Return [X, Y] of the center of cell containing provided text 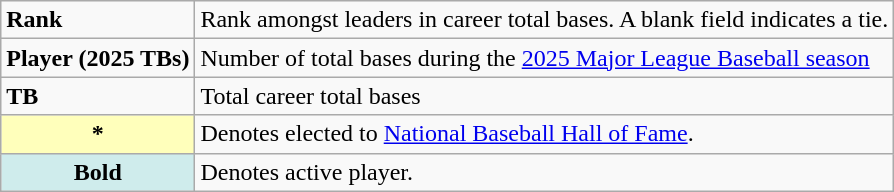
Player (2025 TBs) [98, 58]
* [98, 134]
Bold [98, 172]
Number of total bases during the 2025 Major League Baseball season [544, 58]
Total career total bases [544, 96]
TB [98, 96]
Rank amongst leaders in career total bases. A blank field indicates a tie. [544, 20]
Rank [98, 20]
Denotes elected to National Baseball Hall of Fame. [544, 134]
Denotes active player. [544, 172]
